Provide the (X, Y) coordinate of the cell's center where the given text is located.  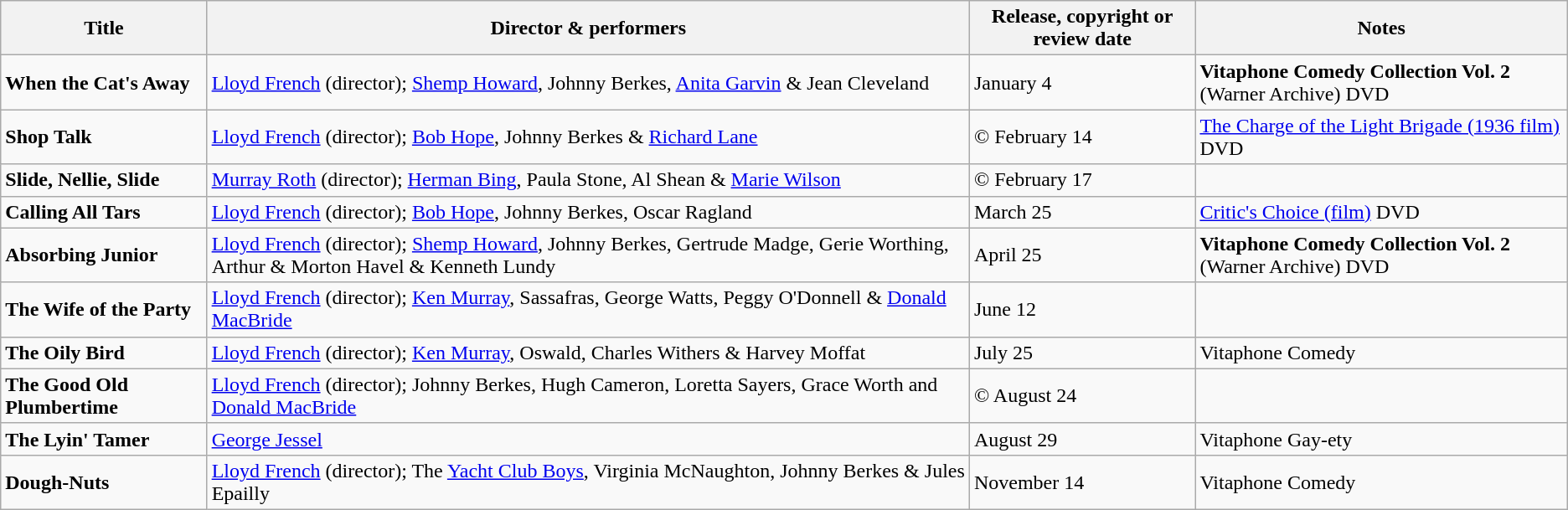
Lloyd French (director); Shemp Howard, Johnny Berkes, Gertrude Madge, Gerie Worthing, Arthur & Morton Havel & Kenneth Lundy (588, 255)
April 25 (1082, 255)
Lloyd French (director); Ken Murray, Oswald, Charles Withers & Harvey Moffat (588, 353)
Lloyd French (director); Johnny Berkes, Hugh Cameron, Loretta Sayers, Grace Worth and Donald MacBride (588, 395)
Dough-Nuts (104, 482)
George Jessel (588, 439)
November 14 (1082, 482)
Lloyd French (director); Bob Hope, Johnny Berkes, Oscar Ragland (588, 212)
© February 17 (1082, 180)
Director & performers (588, 28)
The Charge of the Light Brigade (1936 film) DVD (1381, 137)
Title (104, 28)
Notes (1381, 28)
Murray Roth (director); Herman Bing, Paula Stone, Al Shean & Marie Wilson (588, 180)
January 4 (1082, 82)
March 25 (1082, 212)
The Good Old Plumbertime (104, 395)
Lloyd French (director); Ken Murray, Sassafras, George Watts, Peggy O'Donnell & Donald MacBride (588, 310)
Absorbing Junior (104, 255)
The Oily Bird (104, 353)
When the Cat's Away (104, 82)
July 25 (1082, 353)
Shop Talk (104, 137)
The Wife of the Party (104, 310)
Lloyd French (director); Bob Hope, Johnny Berkes & Richard Lane (588, 137)
Slide, Nellie, Slide (104, 180)
The Lyin' Tamer (104, 439)
© February 14 (1082, 137)
Vitaphone Gay-ety (1381, 439)
Lloyd French (director); Shemp Howard, Johnny Berkes, Anita Garvin & Jean Cleveland (588, 82)
Critic's Choice (film) DVD (1381, 212)
© August 24 (1082, 395)
June 12 (1082, 310)
Lloyd French (director); The Yacht Club Boys, Virginia McNaughton, Johnny Berkes & Jules Epailly (588, 482)
Calling All Tars (104, 212)
Release, copyright or review date (1082, 28)
August 29 (1082, 439)
